Extract the [x, y] coordinate from the center of the cell holding the provided text.  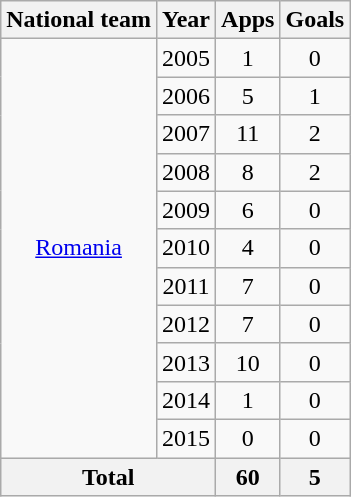
2009 [186, 210]
60 [248, 477]
8 [248, 172]
4 [248, 248]
Apps [248, 20]
2012 [186, 324]
2015 [186, 438]
2013 [186, 362]
Romania [79, 248]
Total [108, 477]
11 [248, 134]
2014 [186, 400]
2008 [186, 172]
Goals [315, 20]
2006 [186, 96]
National team [79, 20]
2005 [186, 58]
6 [248, 210]
2010 [186, 248]
10 [248, 362]
Year [186, 20]
2011 [186, 286]
2007 [186, 134]
